Pinpoint the cell where the given text exists, returning its (X, Y) midpoint coordinate. 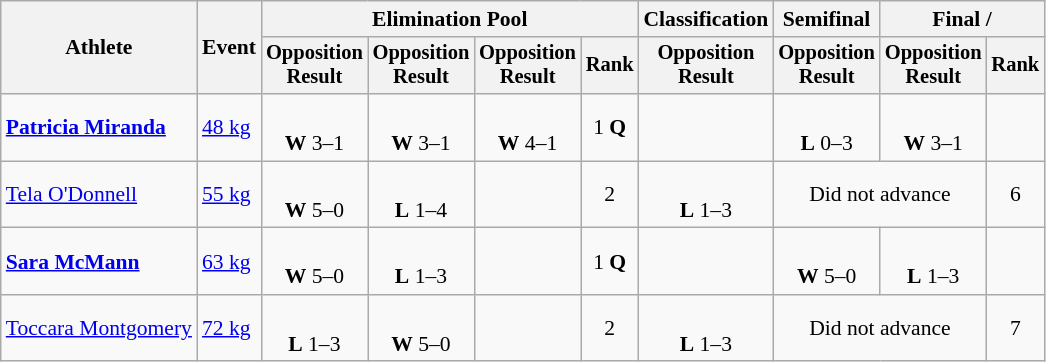
Tela O'Donnell (99, 194)
W 4–1 (528, 128)
72 kg (229, 328)
Athlete (99, 48)
7 (1015, 328)
Toccara Montgomery (99, 328)
63 kg (229, 262)
Sara McMann (99, 262)
48 kg (229, 128)
Final / (962, 19)
Classification (706, 19)
Patricia Miranda (99, 128)
Event (229, 48)
55 kg (229, 194)
Elimination Pool (450, 19)
L 0–3 (826, 128)
Semifinal (826, 19)
6 (1015, 194)
L 1–4 (422, 194)
